From the cell containing the given text, extract its center point as (x, y) coordinate. 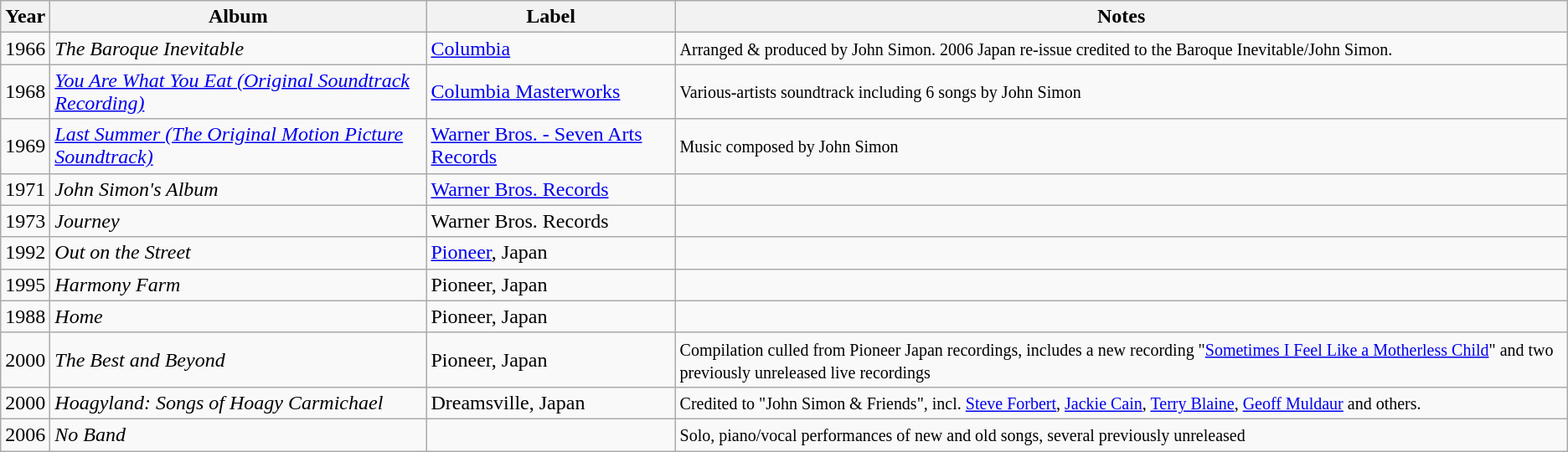
Last Summer (The Original Motion Picture Soundtrack) (238, 146)
1968 (25, 92)
Notes (1121, 17)
Out on the Street (238, 253)
1995 (25, 285)
Arranged & produced by John Simon. 2006 Japan re-issue credited to the Baroque Inevitable/John Simon. (1121, 49)
1971 (25, 189)
Label (551, 17)
Home (238, 316)
No Band (238, 434)
Hoagyland: Songs of Hoagy Carmichael (238, 403)
Harmony Farm (238, 285)
You Are What You Eat (Original Soundtrack Recording) (238, 92)
1988 (25, 316)
The Best and Beyond (238, 360)
Columbia (551, 49)
Music composed by John Simon (1121, 146)
Columbia Masterworks (551, 92)
1973 (25, 221)
2006 (25, 434)
Solo, piano/vocal performances of new and old songs, several previously unreleased (1121, 434)
Various-artists soundtrack including 6 songs by John Simon (1121, 92)
1966 (25, 49)
Dreamsville, Japan (551, 403)
The Baroque Inevitable (238, 49)
Journey (238, 221)
Warner Bros. - Seven Arts Records (551, 146)
John Simon's Album (238, 189)
1969 (25, 146)
Credited to "John Simon & Friends", incl. Steve Forbert, Jackie Cain, Terry Blaine, Geoff Muldaur and others. (1121, 403)
Year (25, 17)
Album (238, 17)
1992 (25, 253)
